Find where the given text appears and provide that cell's center as (X, Y) coordinate. 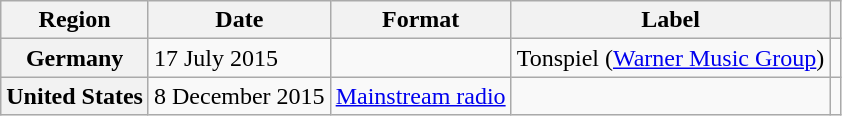
8 December 2015 (239, 96)
Region (75, 20)
Germany (75, 58)
Format (420, 20)
Tonspiel (Warner Music Group) (670, 58)
United States (75, 96)
Label (670, 20)
17 July 2015 (239, 58)
Mainstream radio (420, 96)
Date (239, 20)
